Identify which cell holds the provided text, then report its [x, y] central coordinate. 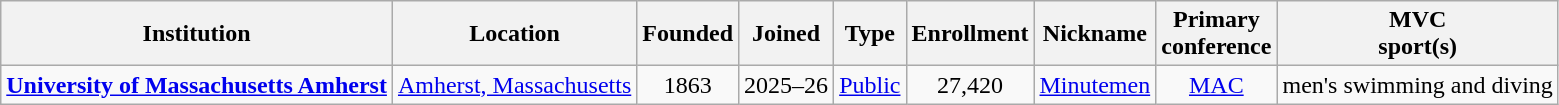
Enrollment [970, 34]
Public [870, 85]
Founded [688, 34]
Institution [197, 34]
2025–26 [786, 85]
Primaryconference [1216, 34]
Joined [786, 34]
Nickname [1095, 34]
University of Massachusetts Amherst [197, 85]
MAC [1216, 85]
Location [514, 34]
men's swimming and diving [1418, 85]
Type [870, 34]
Amherst, Massachusetts [514, 85]
Minutemen [1095, 85]
1863 [688, 85]
27,420 [970, 85]
MVCsport(s) [1418, 34]
